Search for the cell housing the specified text and yield its [X, Y] center coordinate. 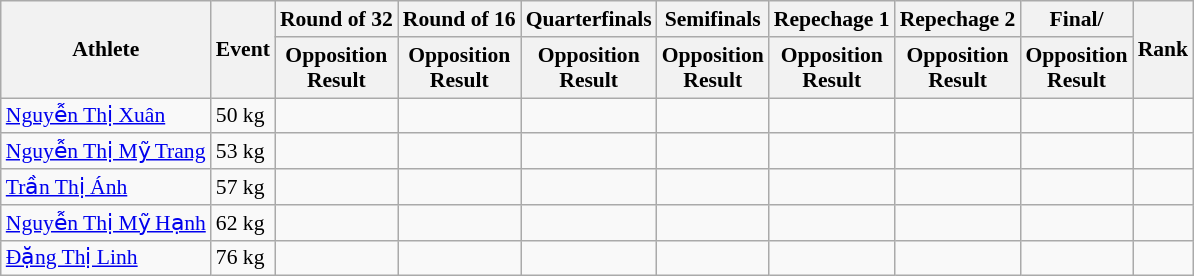
62 kg [243, 223]
Nguyễn Thị Xuân [106, 116]
Quarterfinals [589, 19]
Nguyễn Thị Mỹ Trang [106, 152]
Event [243, 50]
Đặng Thị Linh [106, 258]
Rank [1164, 50]
57 kg [243, 187]
Semifinals [713, 19]
53 kg [243, 152]
Athlete [106, 50]
76 kg [243, 258]
Final/ [1076, 19]
Trần Thị Ánh [106, 187]
50 kg [243, 116]
Repechage 2 [958, 19]
Nguyễn Thị Mỹ Hạnh [106, 223]
Round of 16 [460, 19]
Repechage 1 [832, 19]
Round of 32 [336, 19]
